Provide the (x, y) coordinate of the cell's center where the given text is located.  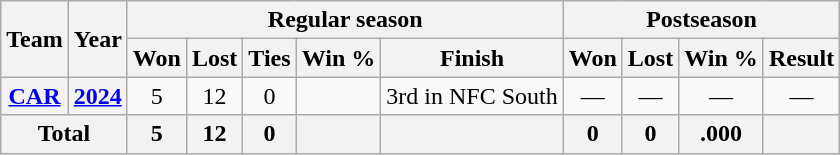
3rd in NFC South (472, 96)
Result (801, 58)
Postseason (702, 20)
Ties (270, 58)
2024 (98, 96)
Regular season (345, 20)
Year (98, 39)
Total (64, 134)
Team (35, 39)
Finish (472, 58)
CAR (35, 96)
.000 (722, 134)
